Pinpoint the cell where the given text exists, returning its [X, Y] midpoint coordinate. 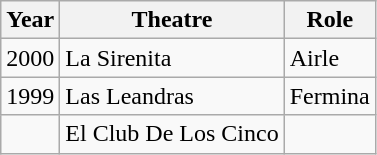
El Club De Los Cinco [172, 134]
Theatre [172, 20]
La Sirenita [172, 58]
Year [30, 20]
Role [330, 20]
1999 [30, 96]
Fermina [330, 96]
Airle [330, 58]
Las Leandras [172, 96]
2000 [30, 58]
